Scan for the cell matching the given text and deliver its (X, Y) coordinate at center. 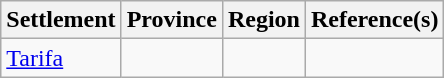
Reference(s) (374, 20)
Region (264, 20)
Settlement (61, 20)
Province (172, 20)
Tarifa (61, 58)
